Find where the given text appears and provide that cell's center as (X, Y) coordinate. 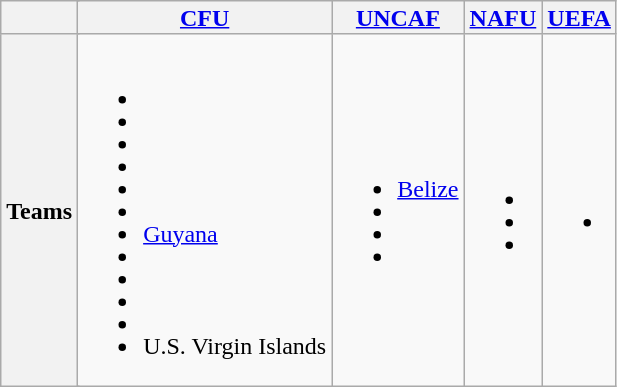
Guyana U.S. Virgin Islands (205, 210)
UNCAF (398, 18)
Teams (40, 210)
UEFA (580, 18)
Belize (398, 210)
CFU (205, 18)
NAFU (503, 18)
